Detect which cell encompasses the target text, then output its [X, Y] center coordinate. 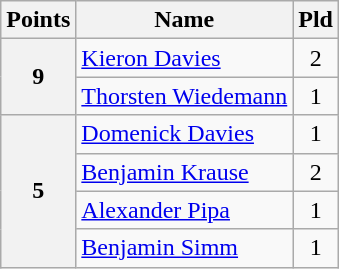
5 [38, 191]
Pld [316, 20]
Kieron Davies [184, 58]
9 [38, 77]
Name [184, 20]
Domenick Davies [184, 134]
Benjamin Krause [184, 172]
Benjamin Simm [184, 248]
Alexander Pipa [184, 210]
Thorsten Wiedemann [184, 96]
Points [38, 20]
